Find where the given text appears and provide that cell's center as (x, y) coordinate. 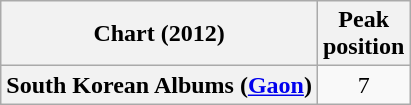
7 (363, 85)
South Korean Albums (Gaon) (160, 85)
Peakposition (363, 34)
Chart (2012) (160, 34)
